Scan for the cell matching the given text and deliver its [x, y] coordinate at center. 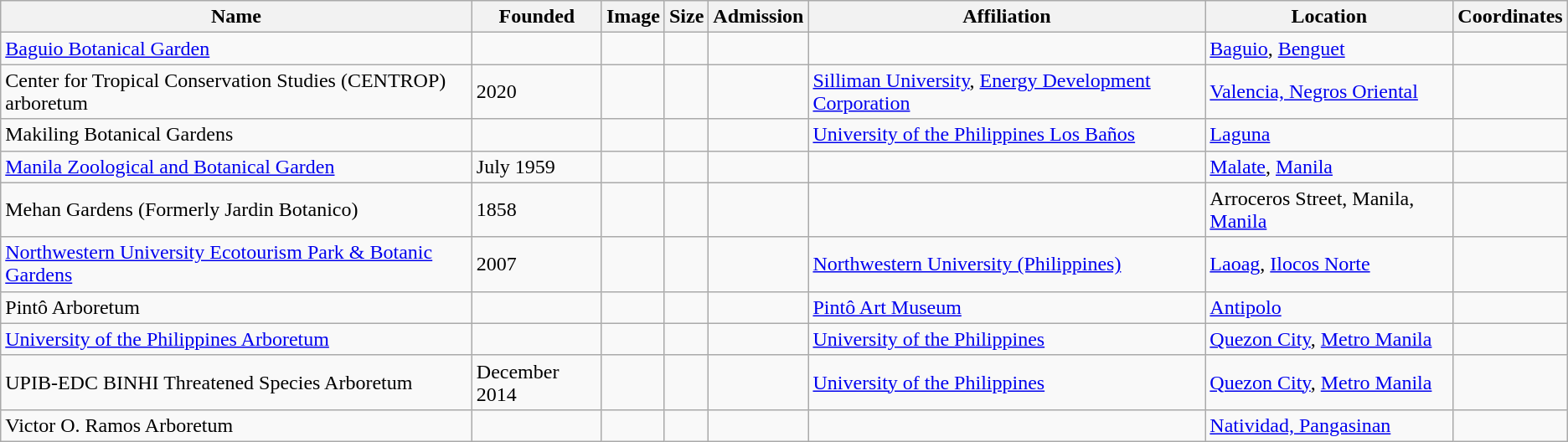
Valencia, Negros Oriental [1329, 92]
Makiling Botanical Gardens [236, 135]
Arroceros Street, Manila, Manila [1329, 209]
Mehan Gardens (Formerly Jardin Botanico) [236, 209]
Malate, Manila [1329, 167]
1858 [536, 209]
Silliman University, Energy Development Corporation [1007, 92]
Size [686, 17]
UPIB-EDC BINHI Threatened Species Arboretum [236, 382]
Coordinates [1510, 17]
Image [633, 17]
July 1959 [536, 167]
Pintô Art Museum [1007, 307]
Name [236, 17]
Pintô Arboretum [236, 307]
Victor O. Ramos Arboretum [236, 425]
Northwestern University Ecotourism Park & Botanic Gardens [236, 265]
Admission [759, 17]
Antipolo [1329, 307]
2020 [536, 92]
University of the Philippines Los Baños [1007, 135]
Manila Zoological and Botanical Garden [236, 167]
Laguna [1329, 135]
Baguio, Benguet [1329, 49]
December 2014 [536, 382]
Natividad, Pangasinan [1329, 425]
2007 [536, 265]
Baguio Botanical Garden [236, 49]
Founded [536, 17]
Center for Tropical Conservation Studies (CENTROP) arboretum [236, 92]
Northwestern University (Philippines) [1007, 265]
Location [1329, 17]
Laoag, Ilocos Norte [1329, 265]
Affiliation [1007, 17]
University of the Philippines Arboretum [236, 339]
